Pinpoint the cell where the given text exists, returning its [x, y] midpoint coordinate. 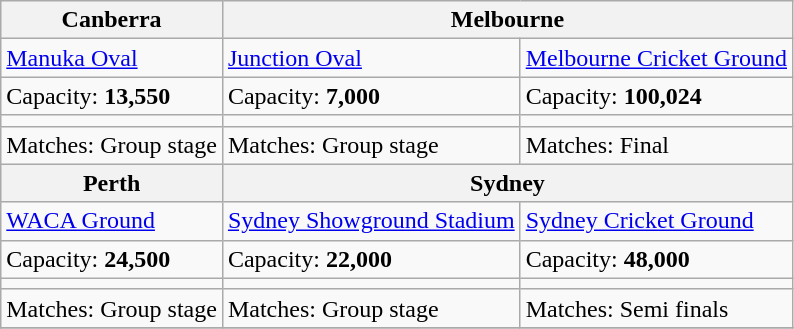
Sydney Cricket Ground [656, 221]
Canberra [112, 20]
Melbourne Cricket Ground [656, 58]
Junction Oval [371, 58]
Manuka Oval [112, 58]
Melbourne [507, 20]
Perth [112, 183]
Capacity: 48,000 [656, 259]
Capacity: 13,550 [112, 96]
Capacity: 7,000 [371, 96]
WACA Ground [112, 221]
Capacity: 24,500 [112, 259]
Sydney [507, 183]
Matches: Final [656, 145]
Capacity: 100,024 [656, 96]
Capacity: 22,000 [371, 259]
Sydney Showground Stadium [371, 221]
Matches: Semi finals [656, 308]
